Return the [x, y] coordinate for the center point of the cell that contains the specified text.  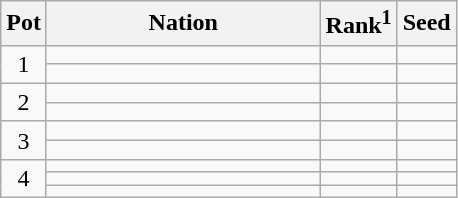
1 [24, 64]
3 [24, 140]
4 [24, 178]
Seed [426, 24]
Pot [24, 24]
2 [24, 102]
Rank1 [358, 24]
Nation [183, 24]
